Find where the given text appears and provide that cell's center as (x, y) coordinate. 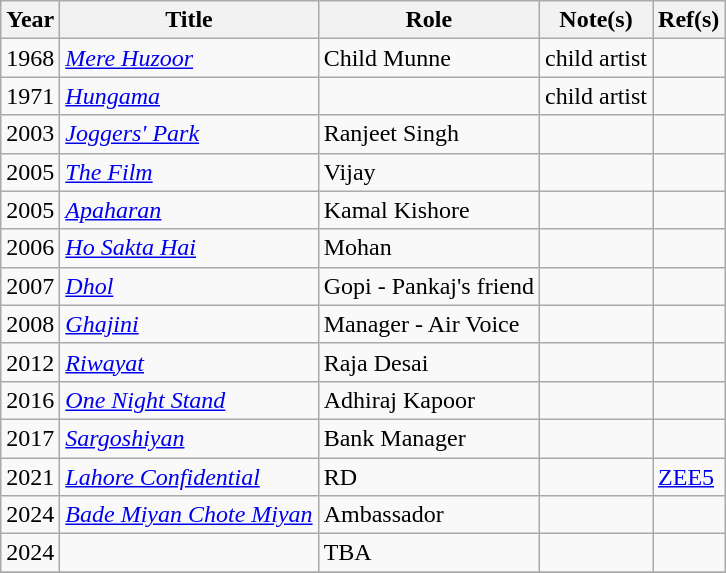
Lahore Confidential (189, 477)
Gopi - Pankaj's friend (428, 286)
Adhiraj Kapoor (428, 400)
Mohan (428, 248)
1971 (30, 96)
Child Munne (428, 58)
One Night Stand (189, 400)
Title (189, 20)
The Film (189, 172)
Manager - Air Voice (428, 324)
2003 (30, 134)
Year (30, 20)
Ref(s) (689, 20)
2012 (30, 362)
2008 (30, 324)
Dhol (189, 286)
Apaharan (189, 210)
Raja Desai (428, 362)
2021 (30, 477)
2007 (30, 286)
Ambassador (428, 515)
2017 (30, 438)
2006 (30, 248)
Joggers' Park (189, 134)
RD (428, 477)
Ranjeet Singh (428, 134)
Riwayat (189, 362)
2016 (30, 400)
Mere Huzoor (189, 58)
TBA (428, 553)
Bade Miyan Chote Miyan (189, 515)
Bank Manager (428, 438)
Kamal Kishore (428, 210)
Vijay (428, 172)
Ho Sakta Hai (189, 248)
ZEE5 (689, 477)
Sargoshiyan (189, 438)
Ghajini (189, 324)
Hungama (189, 96)
Role (428, 20)
Note(s) (596, 20)
1968 (30, 58)
